Extract the (X, Y) coordinate from the center of the cell holding the provided text.  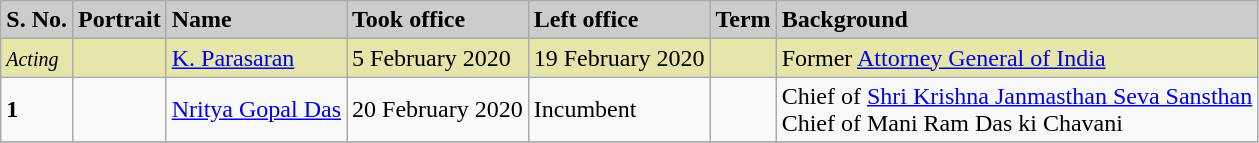
Name (256, 20)
Nritya Gopal Das (256, 110)
1 (37, 110)
Left office (619, 20)
20 February 2020 (438, 110)
Term (743, 20)
Former Attorney General of India (1017, 58)
19 February 2020 (619, 58)
Background (1017, 20)
Incumbent (619, 110)
S. No. (37, 20)
5 February 2020 (438, 58)
K. Parasaran (256, 58)
Took office (438, 20)
Acting (37, 58)
Chief of Shri Krishna Janmasthan Seva SansthanChief of Mani Ram Das ki Chavani (1017, 110)
Portrait (119, 20)
